Return (X, Y) of the center of cell containing provided text 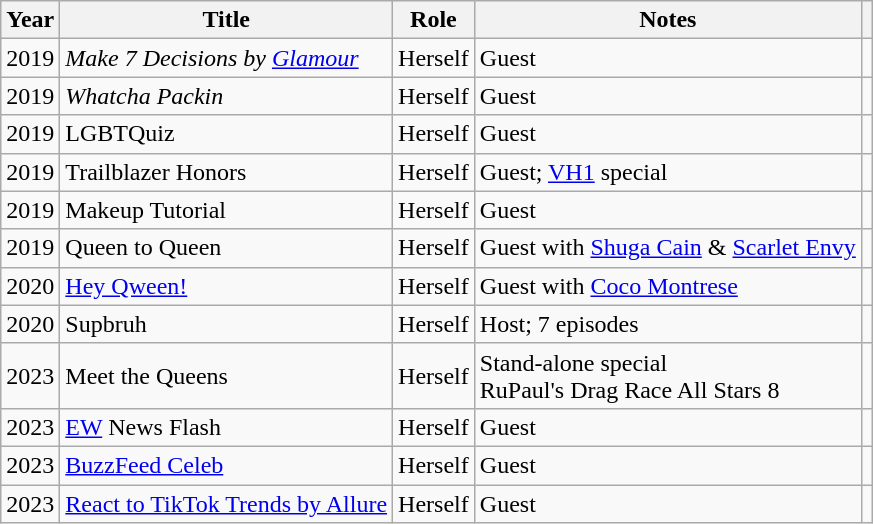
Title (226, 20)
Role (434, 20)
Notes (668, 20)
Guest with Coco Montrese (668, 286)
Guest with Shuga Cain & Scarlet Envy (668, 248)
Stand-alone special RuPaul's Drag Race All Stars 8 (668, 376)
React to TikTok Trends by Allure (226, 503)
Hey Qween! (226, 286)
Supbruh (226, 324)
Host; 7 episodes (668, 324)
Guest; VH1 special (668, 172)
EW News Flash (226, 427)
Whatcha Packin (226, 96)
Queen to Queen (226, 248)
LGBTQuiz (226, 134)
Trailblazer Honors (226, 172)
BuzzFeed Celeb (226, 465)
Meet the Queens (226, 376)
Make 7 Decisions by Glamour (226, 58)
Year (30, 20)
Makeup Tutorial (226, 210)
